Provide the [X, Y] coordinate of the cell's center where the given text is located.  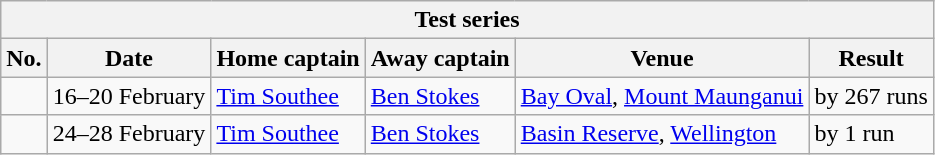
Away captain [440, 58]
by 1 run [871, 134]
Date [129, 58]
Venue [662, 58]
Test series [468, 20]
by 267 runs [871, 96]
Home captain [288, 58]
Bay Oval, Mount Maunganui [662, 96]
Basin Reserve, Wellington [662, 134]
16–20 February [129, 96]
Result [871, 58]
No. [24, 58]
24–28 February [129, 134]
